From the cell containing the given text, extract its center point as [x, y] coordinate. 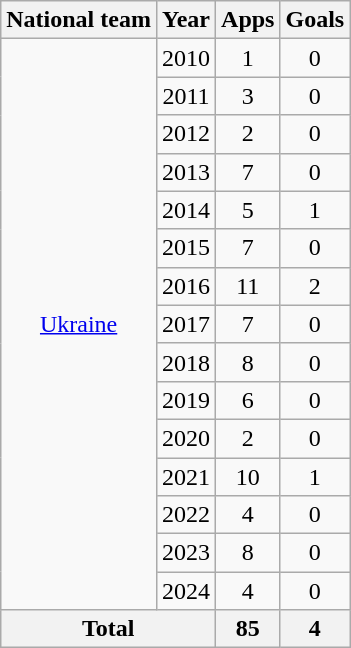
2016 [186, 286]
Total [108, 629]
Ukraine [79, 324]
2020 [186, 438]
Apps [248, 20]
2024 [186, 591]
2014 [186, 210]
2018 [186, 362]
Year [186, 20]
Goals [315, 20]
2015 [186, 248]
2022 [186, 515]
2021 [186, 477]
National team [79, 20]
2023 [186, 553]
5 [248, 210]
11 [248, 286]
2010 [186, 58]
3 [248, 96]
6 [248, 400]
2019 [186, 400]
10 [248, 477]
85 [248, 629]
2012 [186, 134]
2011 [186, 96]
2017 [186, 324]
2013 [186, 172]
